Pinpoint the cell where the given text exists, returning its (x, y) midpoint coordinate. 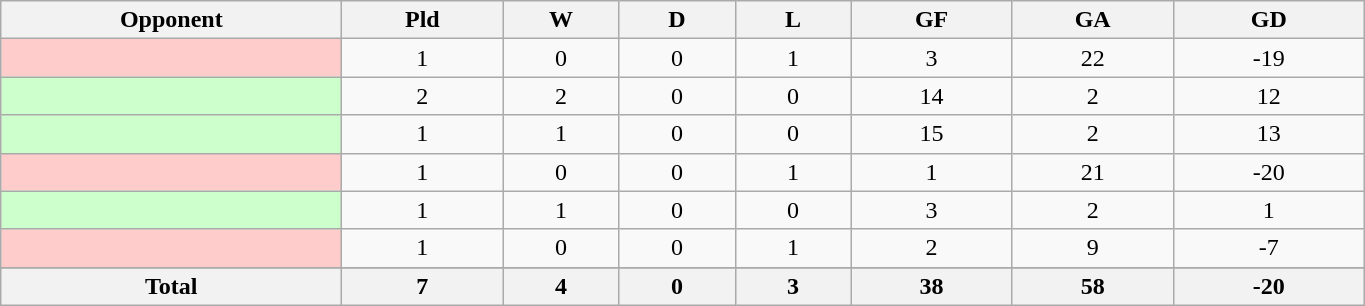
-7 (1268, 248)
15 (932, 134)
GF (932, 20)
14 (932, 96)
-19 (1268, 58)
9 (1092, 248)
21 (1092, 172)
58 (1092, 286)
GD (1268, 20)
W (561, 20)
Pld (422, 20)
D (677, 20)
22 (1092, 58)
Total (172, 286)
13 (1268, 134)
GA (1092, 20)
4 (561, 286)
12 (1268, 96)
Opponent (172, 20)
L (793, 20)
7 (422, 286)
38 (932, 286)
